Detect which cell encompasses the target text, then output its (x, y) center coordinate. 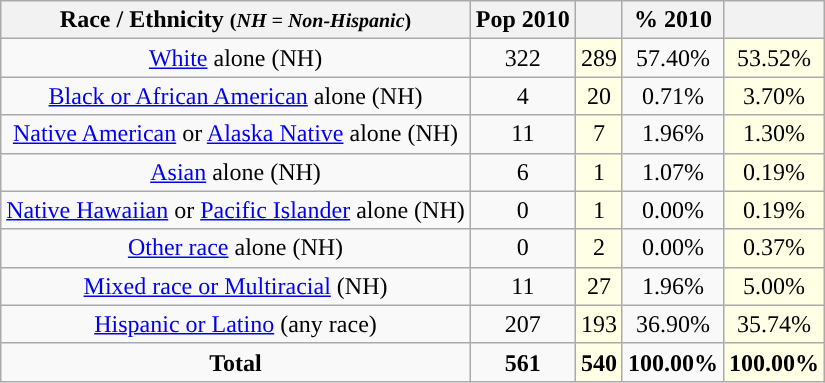
20 (598, 96)
Race / Ethnicity (NH = Non-Hispanic) (236, 20)
Native American or Alaska Native alone (NH) (236, 134)
3.70% (774, 96)
35.74% (774, 324)
53.52% (774, 58)
Asian alone (NH) (236, 172)
57.40% (672, 58)
Native Hawaiian or Pacific Islander alone (NH) (236, 210)
7 (598, 134)
561 (522, 362)
Total (236, 362)
0.71% (672, 96)
Hispanic or Latino (any race) (236, 324)
0.37% (774, 248)
1.07% (672, 172)
Black or African American alone (NH) (236, 96)
2 (598, 248)
Mixed race or Multiracial (NH) (236, 286)
540 (598, 362)
% 2010 (672, 20)
289 (598, 58)
322 (522, 58)
207 (522, 324)
White alone (NH) (236, 58)
36.90% (672, 324)
4 (522, 96)
1.30% (774, 134)
Pop 2010 (522, 20)
27 (598, 286)
5.00% (774, 286)
Other race alone (NH) (236, 248)
6 (522, 172)
193 (598, 324)
